Search for the cell housing the specified text and yield its (X, Y) center coordinate. 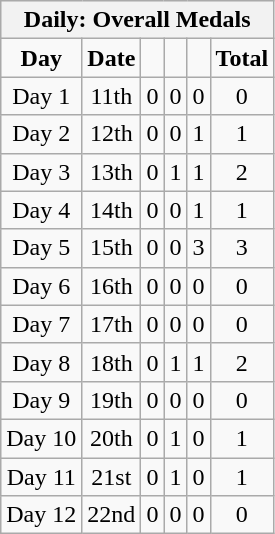
Day 4 (42, 210)
17th (112, 324)
21st (112, 477)
Day 8 (42, 362)
Day 12 (42, 515)
22nd (112, 515)
Day 10 (42, 438)
Day 5 (42, 248)
Total (242, 58)
Day 1 (42, 96)
Date (112, 58)
Day 9 (42, 400)
15th (112, 248)
Day 6 (42, 286)
16th (112, 286)
Daily: Overall Medals (138, 20)
Day 11 (42, 477)
12th (112, 134)
13th (112, 172)
Day 3 (42, 172)
Day (42, 58)
20th (112, 438)
Day 2 (42, 134)
18th (112, 362)
14th (112, 210)
Day 7 (42, 324)
19th (112, 400)
11th (112, 96)
